Return the [X, Y] coordinate for the center point of the cell that contains the specified text.  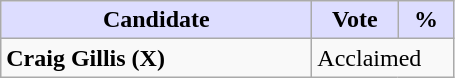
Candidate [156, 20]
Acclaimed [383, 58]
Vote [355, 20]
Craig Gillis (X) [156, 58]
% [426, 20]
